Scan for the cell matching the given text and deliver its (X, Y) coordinate at center. 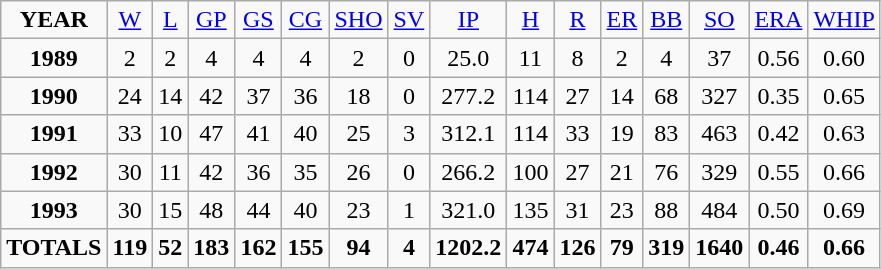
SHO (358, 20)
1991 (54, 134)
0.56 (778, 58)
484 (720, 210)
WHIP (844, 20)
0.69 (844, 210)
52 (170, 248)
TOTALS (54, 248)
83 (666, 134)
319 (666, 248)
CG (306, 20)
119 (130, 248)
1992 (54, 172)
0.60 (844, 58)
126 (578, 248)
R (578, 20)
48 (212, 210)
SO (720, 20)
183 (212, 248)
266.2 (468, 172)
1993 (54, 210)
0.35 (778, 96)
0.50 (778, 210)
0.46 (778, 248)
1989 (54, 58)
10 (170, 134)
31 (578, 210)
0.42 (778, 134)
19 (622, 134)
162 (258, 248)
1202.2 (468, 248)
1 (409, 210)
35 (306, 172)
24 (130, 96)
GP (212, 20)
312.1 (468, 134)
0.65 (844, 96)
SV (409, 20)
1640 (720, 248)
68 (666, 96)
474 (530, 248)
BB (666, 20)
88 (666, 210)
15 (170, 210)
H (530, 20)
94 (358, 248)
ER (622, 20)
18 (358, 96)
0.55 (778, 172)
ERA (778, 20)
321.0 (468, 210)
47 (212, 134)
L (170, 20)
79 (622, 248)
26 (358, 172)
277.2 (468, 96)
25.0 (468, 58)
44 (258, 210)
100 (530, 172)
1990 (54, 96)
21 (622, 172)
3 (409, 134)
0.63 (844, 134)
463 (720, 134)
8 (578, 58)
41 (258, 134)
76 (666, 172)
GS (258, 20)
327 (720, 96)
329 (720, 172)
IP (468, 20)
25 (358, 134)
YEAR (54, 20)
W (130, 20)
155 (306, 248)
135 (530, 210)
